Scan for the cell matching the given text and deliver its (x, y) coordinate at center. 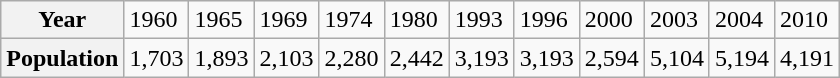
1,703 (156, 58)
5,194 (742, 58)
1965 (222, 20)
1974 (352, 20)
2,442 (416, 58)
4,191 (806, 58)
Year (62, 20)
2,103 (286, 58)
1960 (156, 20)
1969 (286, 20)
2010 (806, 20)
2,594 (612, 58)
2004 (742, 20)
2000 (612, 20)
1,893 (222, 58)
1993 (482, 20)
2,280 (352, 58)
Population (62, 58)
2003 (676, 20)
5,104 (676, 58)
1980 (416, 20)
1996 (546, 20)
